Return (x, y) of the center of cell containing provided text 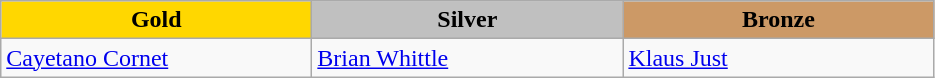
Bronze (778, 20)
Klaus Just (778, 58)
Silver (468, 20)
Gold (156, 20)
Cayetano Cornet (156, 58)
Brian Whittle (468, 58)
